Provide the [x, y] coordinate of the cell's center where the given text is located.  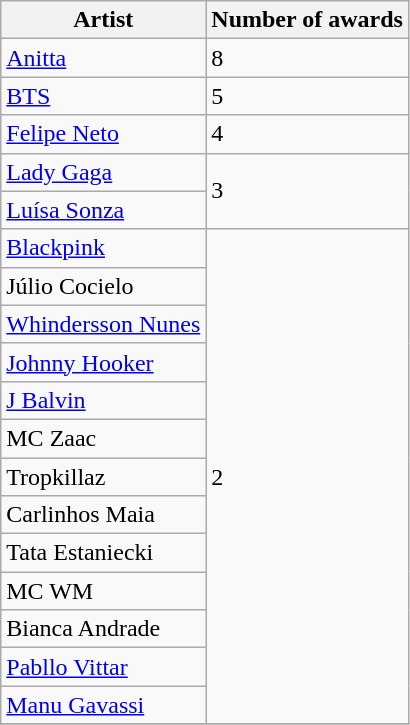
MC Zaac [104, 438]
Tata Estaniecki [104, 553]
Anitta [104, 58]
Artist [104, 20]
3 [308, 191]
Bianca Andrade [104, 629]
Blackpink [104, 248]
Johnny Hooker [104, 362]
5 [308, 96]
Júlio Cocielo [104, 286]
Tropkillaz [104, 477]
Lady Gaga [104, 172]
8 [308, 58]
Carlinhos Maia [104, 515]
Pabllo Vittar [104, 667]
Luísa Sonza [104, 210]
4 [308, 134]
MC WM [104, 591]
Felipe Neto [104, 134]
Number of awards [308, 20]
2 [308, 476]
J Balvin [104, 400]
Manu Gavassi [104, 705]
BTS [104, 96]
Whindersson Nunes [104, 324]
